Determine the [x, y] coordinate at the center of the cell enclosing the given text.  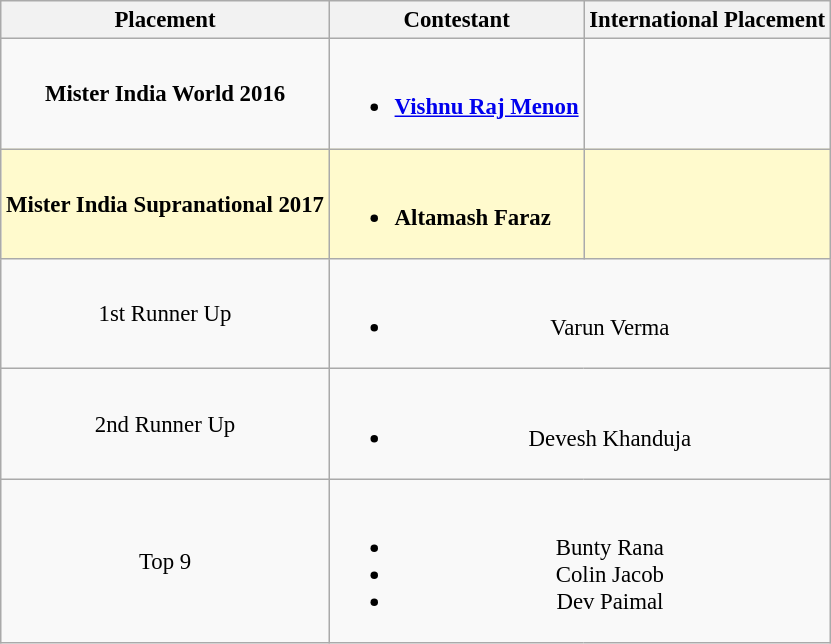
Mister India World 2016 [166, 94]
2nd Runner Up [166, 424]
Contestant [456, 20]
Bunty RanaColin JacobDev Paimal [580, 561]
Placement [166, 20]
Vishnu Raj Menon [456, 94]
International Placement [708, 20]
1st Runner Up [166, 314]
Mister India Supranational 2017 [166, 204]
Top 9 [166, 561]
Varun Verma [580, 314]
Altamash Faraz [456, 204]
Devesh Khanduja [580, 424]
